Pinpoint the cell where the given text exists, returning its (X, Y) midpoint coordinate. 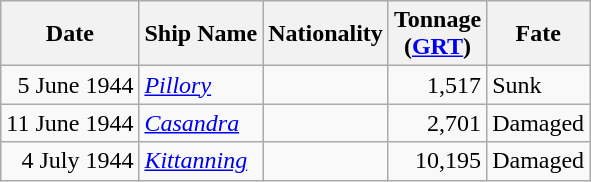
Tonnage(GRT) (437, 34)
Fate (538, 34)
Ship Name (201, 34)
Nationality (326, 34)
Date (70, 34)
5 June 1944 (70, 85)
1,517 (437, 85)
Pillory (201, 85)
Sunk (538, 85)
Casandra (201, 123)
2,701 (437, 123)
Kittanning (201, 161)
10,195 (437, 161)
4 July 1944 (70, 161)
11 June 1944 (70, 123)
